Output the [x, y] coordinate of the center of the cell containing the given text.  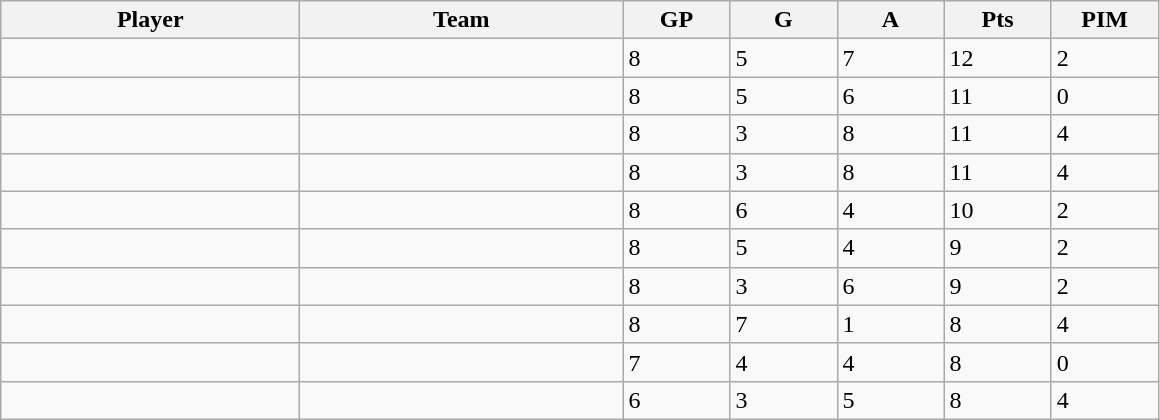
Player [150, 20]
1 [890, 324]
G [784, 20]
Team [462, 20]
GP [676, 20]
Pts [998, 20]
A [890, 20]
PIM [1104, 20]
10 [998, 210]
12 [998, 58]
